Find where the given text appears and provide that cell's center as [X, Y] coordinate. 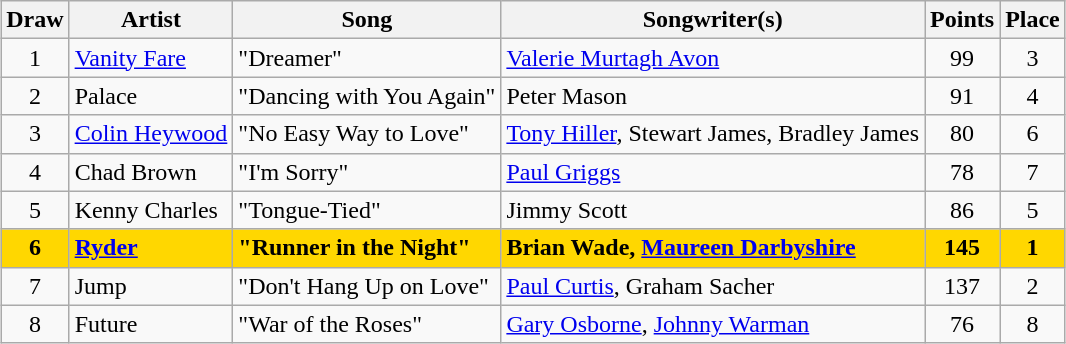
91 [962, 96]
78 [962, 172]
"No Easy Way to Love" [367, 134]
Ryder [151, 248]
Kenny Charles [151, 210]
Chad Brown [151, 172]
Songwriter(s) [713, 20]
86 [962, 210]
76 [962, 324]
"I'm Sorry" [367, 172]
Points [962, 20]
"War of the Roses" [367, 324]
Brian Wade, Maureen Darbyshire [713, 248]
99 [962, 58]
Vanity Fare [151, 58]
Paul Griggs [713, 172]
"Dancing with You Again" [367, 96]
Valerie Murtagh Avon [713, 58]
Gary Osborne, Johnny Warman [713, 324]
"Dreamer" [367, 58]
Tony Hiller, Stewart James, Bradley James [713, 134]
"Runner in the Night" [367, 248]
Song [367, 20]
145 [962, 248]
Place [1033, 20]
Jump [151, 286]
Colin Heywood [151, 134]
Draw [35, 20]
Paul Curtis, Graham Sacher [713, 286]
Palace [151, 96]
Artist [151, 20]
80 [962, 134]
Peter Mason [713, 96]
Future [151, 324]
"Don't Hang Up on Love" [367, 286]
137 [962, 286]
"Tongue-Tied" [367, 210]
Jimmy Scott [713, 210]
